Pinpoint the cell where the given text exists, returning its (x, y) midpoint coordinate. 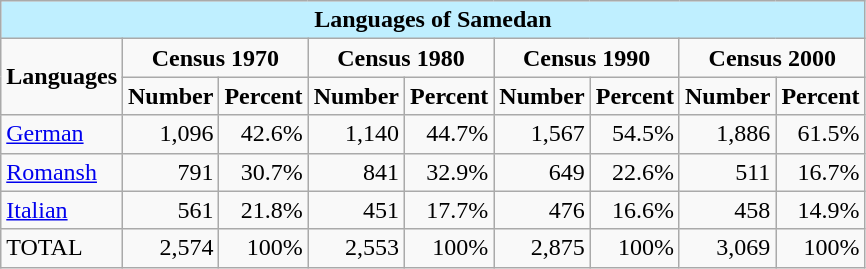
21.8% (264, 210)
Italian (62, 210)
44.7% (450, 134)
2,574 (171, 248)
1,096 (171, 134)
61.5% (820, 134)
16.6% (634, 210)
3,069 (727, 248)
1,140 (356, 134)
Romansh (62, 172)
Census 1990 (587, 58)
TOTAL (62, 248)
2,553 (356, 248)
561 (171, 210)
1,567 (542, 134)
791 (171, 172)
Languages of Samedan (433, 20)
42.6% (264, 134)
54.5% (634, 134)
17.7% (450, 210)
649 (542, 172)
1,886 (727, 134)
30.7% (264, 172)
476 (542, 210)
German (62, 134)
22.6% (634, 172)
Census 1970 (216, 58)
451 (356, 210)
32.9% (450, 172)
Census 2000 (772, 58)
2,875 (542, 248)
Census 1980 (401, 58)
Languages (62, 77)
14.9% (820, 210)
16.7% (820, 172)
511 (727, 172)
841 (356, 172)
458 (727, 210)
